Locate the cell with the specified text and output its (x, y) center coordinate. 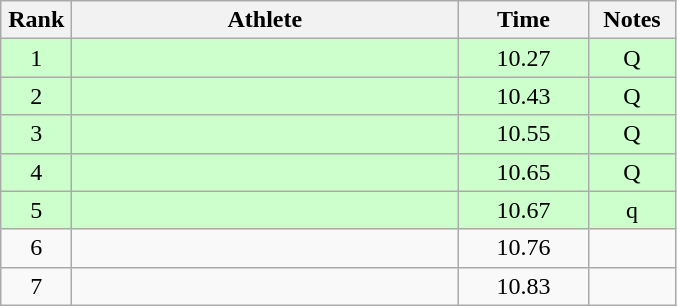
10.67 (524, 210)
q (632, 210)
Notes (632, 20)
1 (36, 58)
10.55 (524, 134)
10.83 (524, 286)
Rank (36, 20)
6 (36, 248)
3 (36, 134)
Time (524, 20)
7 (36, 286)
4 (36, 172)
10.65 (524, 172)
10.43 (524, 96)
10.27 (524, 58)
10.76 (524, 248)
5 (36, 210)
2 (36, 96)
Athlete (265, 20)
